Provide the (X, Y) coordinate of the cell's center where the given text is located.  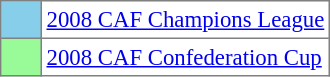
2008 CAF Champions League (185, 20)
2008 CAF Confederation Cup (185, 57)
